Scan for the cell matching the given text and deliver its [X, Y] coordinate at center. 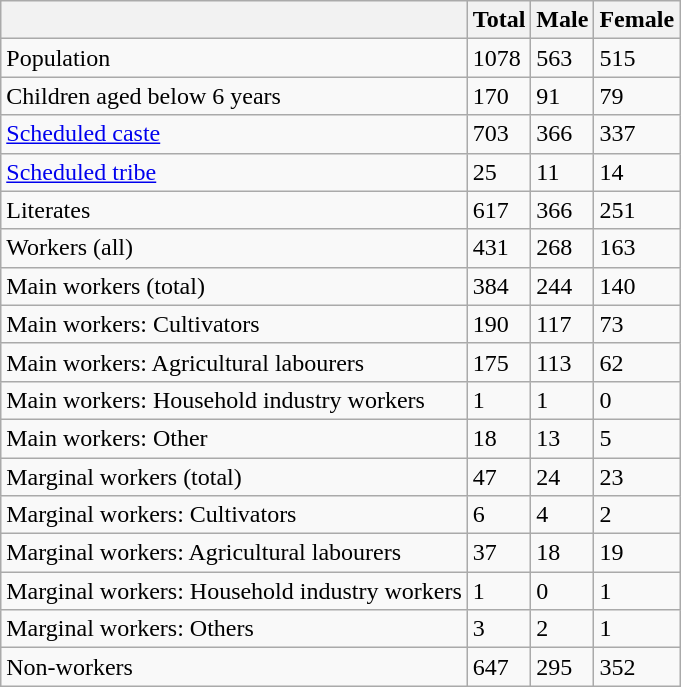
617 [499, 210]
384 [499, 286]
Total [499, 20]
Workers (all) [234, 248]
62 [637, 362]
Literates [234, 210]
Main workers: Other [234, 438]
13 [562, 438]
163 [637, 248]
14 [637, 172]
6 [499, 515]
Main workers: Agricultural labourers [234, 362]
175 [499, 362]
Marginal workers: Household industry workers [234, 591]
5 [637, 438]
4 [562, 515]
Female [637, 20]
295 [562, 667]
Children aged below 6 years [234, 96]
1078 [499, 58]
Marginal workers: Others [234, 629]
Marginal workers: Agricultural labourers [234, 553]
3 [499, 629]
25 [499, 172]
268 [562, 248]
563 [562, 58]
Scheduled caste [234, 134]
11 [562, 172]
431 [499, 248]
352 [637, 667]
251 [637, 210]
Main workers: Household industry workers [234, 400]
37 [499, 553]
23 [637, 477]
140 [637, 286]
337 [637, 134]
73 [637, 324]
Main workers (total) [234, 286]
117 [562, 324]
190 [499, 324]
Main workers: Cultivators [234, 324]
Marginal workers: Cultivators [234, 515]
647 [499, 667]
91 [562, 96]
Male [562, 20]
Scheduled tribe [234, 172]
Marginal workers (total) [234, 477]
19 [637, 553]
244 [562, 286]
24 [562, 477]
170 [499, 96]
113 [562, 362]
703 [499, 134]
Population [234, 58]
Non-workers [234, 667]
515 [637, 58]
47 [499, 477]
79 [637, 96]
